Find where the given text appears and provide that cell's center as [x, y] coordinate. 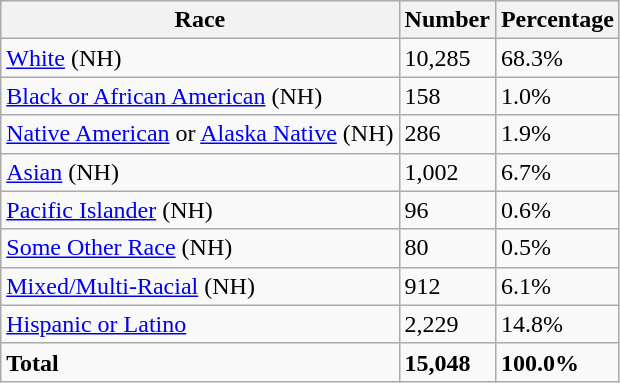
Hispanic or Latino [200, 324]
Mixed/Multi-Racial (NH) [200, 286]
96 [447, 210]
6.7% [557, 172]
Asian (NH) [200, 172]
Native American or Alaska Native (NH) [200, 134]
0.5% [557, 248]
912 [447, 286]
6.1% [557, 286]
80 [447, 248]
0.6% [557, 210]
Percentage [557, 20]
158 [447, 96]
Number [447, 20]
1,002 [447, 172]
2,229 [447, 324]
1.0% [557, 96]
10,285 [447, 58]
68.3% [557, 58]
1.9% [557, 134]
Total [200, 362]
Black or African American (NH) [200, 96]
14.8% [557, 324]
Pacific Islander (NH) [200, 210]
Some Other Race (NH) [200, 248]
White (NH) [200, 58]
100.0% [557, 362]
15,048 [447, 362]
286 [447, 134]
Race [200, 20]
